Identify which cell holds the provided text, then report its (X, Y) central coordinate. 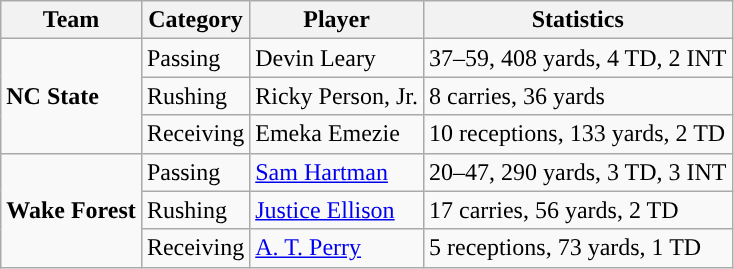
A. T. Perry (337, 248)
20–47, 290 yards, 3 TD, 3 INT (578, 172)
5 receptions, 73 yards, 1 TD (578, 248)
10 receptions, 133 yards, 2 TD (578, 134)
Team (72, 20)
Ricky Person, Jr. (337, 96)
Wake Forest (72, 210)
Sam Hartman (337, 172)
8 carries, 36 yards (578, 96)
Category (195, 20)
37–59, 408 yards, 4 TD, 2 INT (578, 58)
Statistics (578, 20)
Emeka Emezie (337, 134)
Player (337, 20)
Justice Ellison (337, 210)
Devin Leary (337, 58)
NC State (72, 96)
17 carries, 56 yards, 2 TD (578, 210)
